Locate the cell with the specified text and output its [x, y] center coordinate. 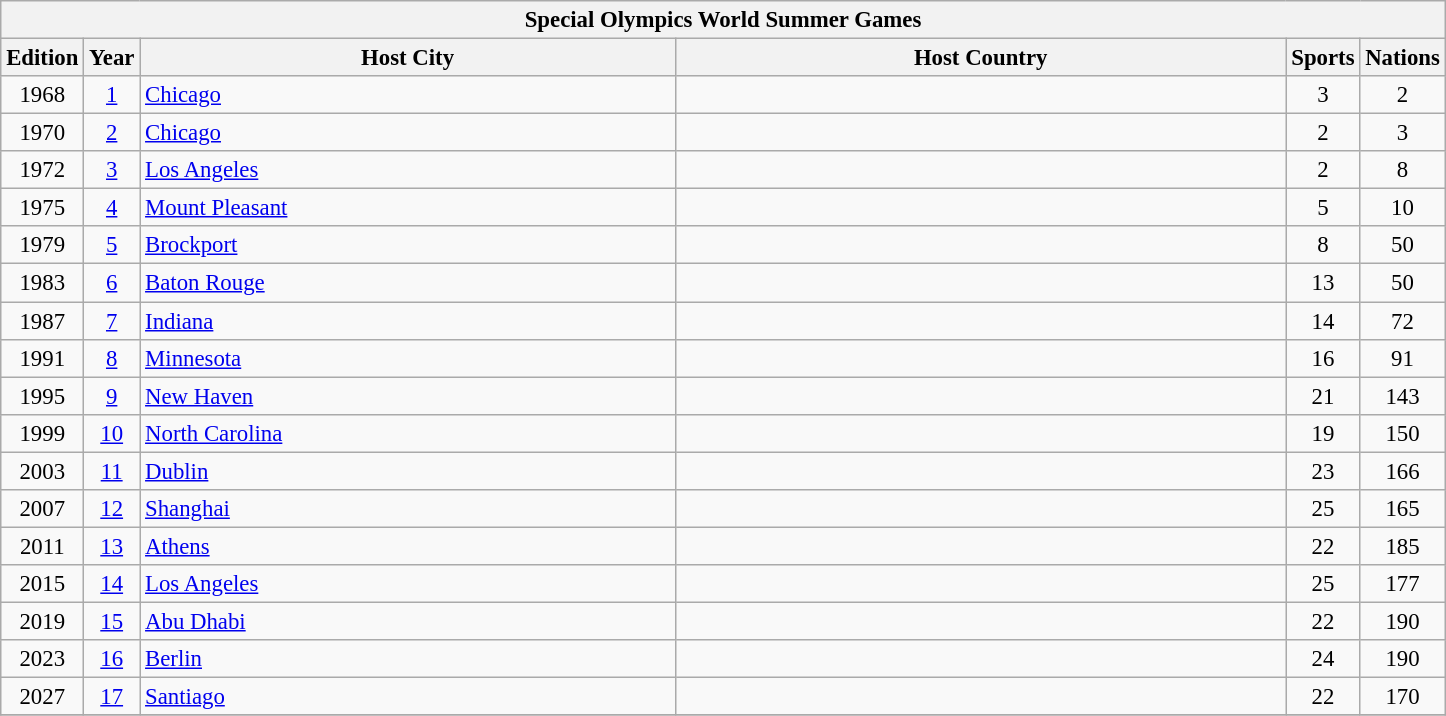
2019 [42, 621]
Berlin [408, 659]
Shanghai [408, 509]
91 [1402, 358]
1979 [42, 245]
Santiago [408, 697]
Athens [408, 546]
Minnesota [408, 358]
2003 [42, 471]
Edition [42, 58]
1991 [42, 358]
2023 [42, 659]
177 [1402, 584]
1970 [42, 133]
21 [1323, 396]
165 [1402, 509]
24 [1323, 659]
Brockport [408, 245]
2011 [42, 546]
23 [1323, 471]
1999 [42, 433]
19 [1323, 433]
72 [1402, 321]
Abu Dhabi [408, 621]
166 [1402, 471]
7 [112, 321]
1 [112, 95]
143 [1402, 396]
1983 [42, 283]
Dublin [408, 471]
North Carolina [408, 433]
1987 [42, 321]
15 [112, 621]
4 [112, 208]
1968 [42, 95]
1975 [42, 208]
11 [112, 471]
Host City [408, 58]
New Haven [408, 396]
Year [112, 58]
1972 [42, 170]
Indiana [408, 321]
Baton Rouge [408, 283]
Mount Pleasant [408, 208]
Host Country [980, 58]
Nations [1402, 58]
17 [112, 697]
Sports [1323, 58]
12 [112, 509]
9 [112, 396]
2007 [42, 509]
2027 [42, 697]
185 [1402, 546]
170 [1402, 697]
150 [1402, 433]
1995 [42, 396]
2015 [42, 584]
6 [112, 283]
Special Olympics World Summer Games [723, 20]
